Detect which cell encompasses the target text, then output its (x, y) center coordinate. 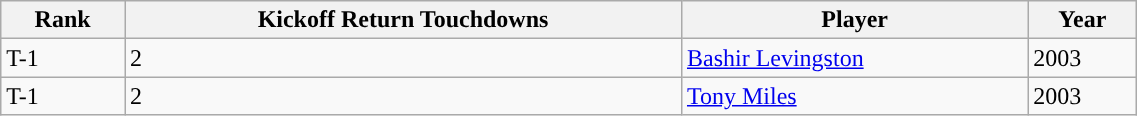
Player (854, 20)
Year (1082, 20)
Rank (63, 20)
Kickoff Return Touchdowns (404, 20)
Tony Miles (854, 96)
Bashir Levingston (854, 58)
